Output the [x, y] coordinate of the center of the cell containing the given text.  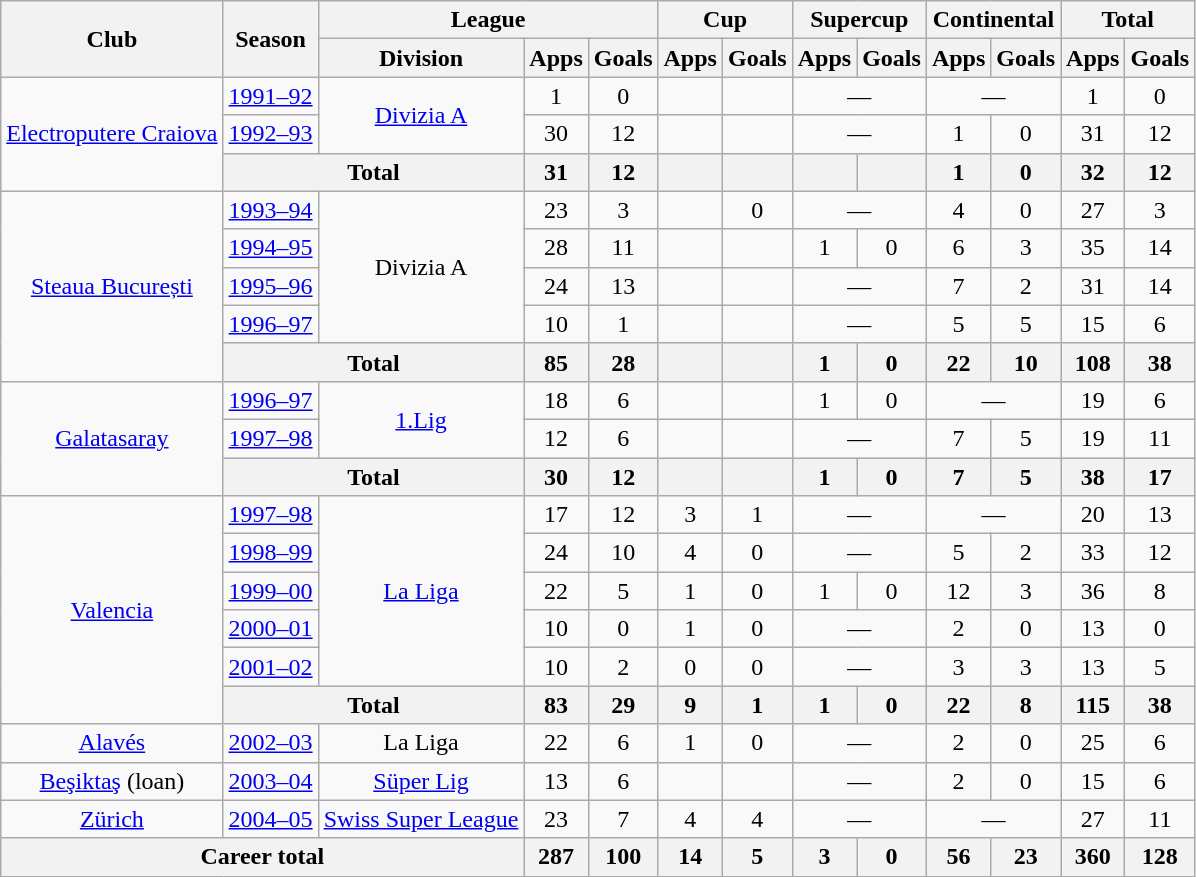
2000–01 [270, 629]
29 [623, 705]
1.Lig [421, 419]
Cup [725, 20]
1995–96 [270, 286]
1993–94 [270, 210]
18 [556, 400]
Club [112, 39]
128 [1160, 857]
100 [623, 857]
32 [1093, 172]
Supercup [859, 20]
Electroputere Craiova [112, 134]
1994–95 [270, 248]
85 [556, 362]
Alavés [112, 743]
2003–04 [270, 781]
Süper Lig [421, 781]
League [488, 20]
Valencia [112, 610]
115 [1093, 705]
287 [556, 857]
36 [1093, 591]
2001–02 [270, 667]
Steaua București [112, 286]
1991–92 [270, 96]
20 [1093, 515]
35 [1093, 248]
108 [1093, 362]
56 [958, 857]
360 [1093, 857]
Career total [262, 857]
2004–05 [270, 819]
1999–00 [270, 591]
25 [1093, 743]
Swiss Super League [421, 819]
Continental [993, 20]
Season [270, 39]
83 [556, 705]
9 [690, 705]
1992–93 [270, 134]
33 [1093, 553]
Division [421, 58]
2002–03 [270, 743]
Beşiktaş (loan) [112, 781]
1998–99 [270, 553]
Zürich [112, 819]
Galatasaray [112, 438]
